For the text-containing cell, return its midpoint in (X, Y) coordinate format. 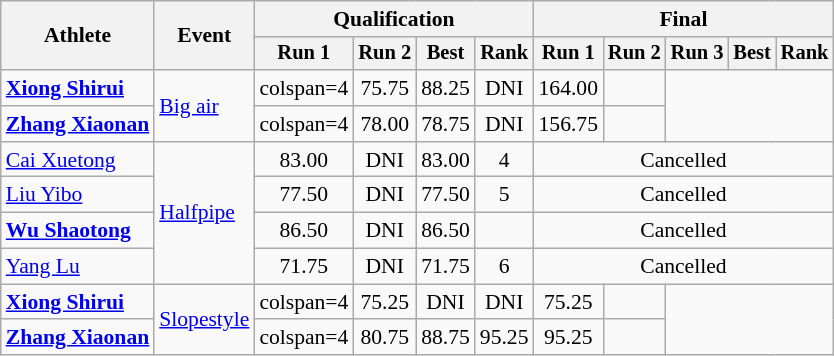
Yang Lu (78, 267)
Qualification (394, 19)
156.75 (568, 124)
78.00 (384, 124)
5 (504, 195)
Halfpipe (204, 213)
Slopestyle (204, 320)
Final (684, 19)
164.00 (568, 88)
78.75 (446, 124)
80.75 (384, 338)
6 (504, 267)
4 (504, 160)
88.25 (446, 88)
75.75 (384, 88)
Liu Yibo (78, 195)
Big air (204, 106)
Run 3 (698, 54)
88.75 (446, 338)
Wu Shaotong (78, 231)
Athlete (78, 36)
Cai Xuetong (78, 160)
Event (204, 36)
